Locate the cell with the specified text and output its [X, Y] center coordinate. 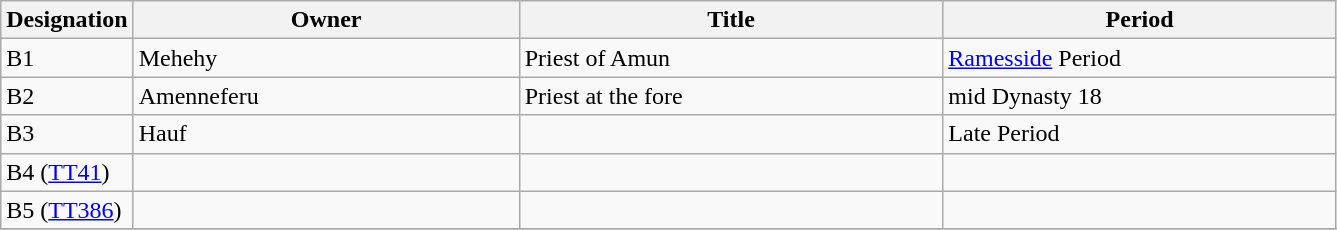
B2 [67, 96]
B1 [67, 58]
Priest of Amun [731, 58]
mid Dynasty 18 [1140, 96]
B4 (TT41) [67, 172]
Owner [326, 20]
Hauf [326, 134]
Ramesside Period [1140, 58]
Late Period [1140, 134]
Designation [67, 20]
Title [731, 20]
B5 (TT386) [67, 210]
Period [1140, 20]
Mehehy [326, 58]
B3 [67, 134]
Priest at the fore [731, 96]
Amenneferu [326, 96]
